Return [x, y] of the center of cell containing provided text 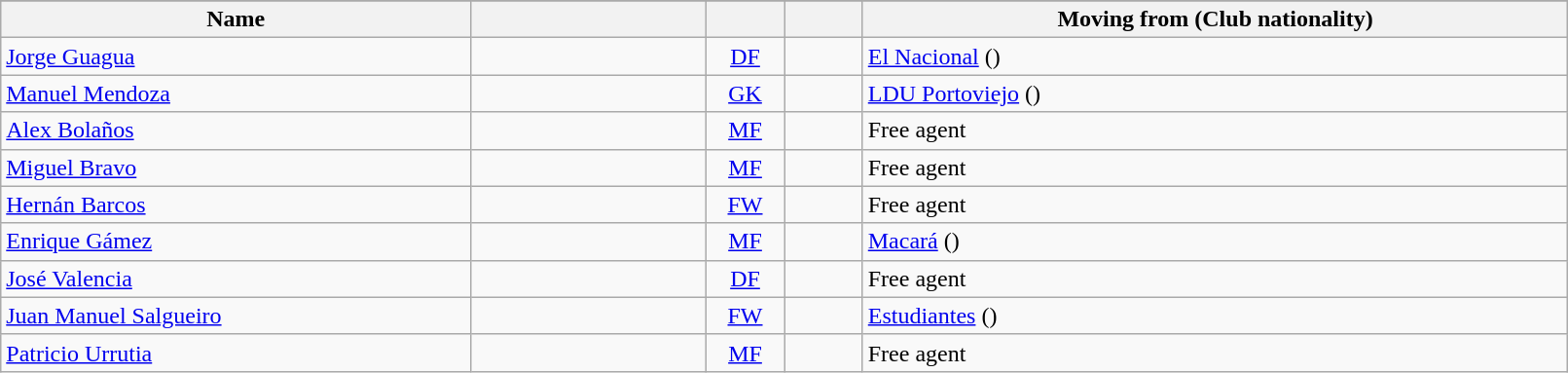
Patricio Urrutia [236, 353]
GK [745, 93]
Moving from (Club nationality) [1215, 19]
Macará () [1215, 242]
El Nacional () [1215, 56]
Alex Bolaños [236, 131]
LDU Portoviejo () [1215, 93]
Manuel Mendoza [236, 93]
Enrique Gámez [236, 242]
Jorge Guagua [236, 56]
Name [236, 19]
Miguel Bravo [236, 168]
Estudiantes () [1215, 316]
José Valencia [236, 279]
Juan Manuel Salgueiro [236, 316]
Hernán Barcos [236, 205]
